Extract the (X, Y) coordinate from the center of the cell holding the provided text.  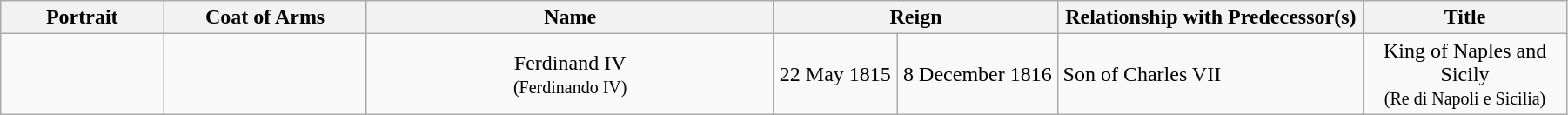
Portrait (82, 17)
Title (1465, 17)
Son of Charles VII (1211, 74)
8 December 1816 (978, 74)
King of Naples and Sicily(Re di Napoli e Sicilia) (1465, 74)
Relationship with Predecessor(s) (1211, 17)
Ferdinand IV(Ferdinando IV) (569, 74)
Coat of Arms (265, 17)
Name (569, 17)
Reign (915, 17)
22 May 1815 (835, 74)
